Extract the (x, y) coordinate from the center of the cell holding the provided text.  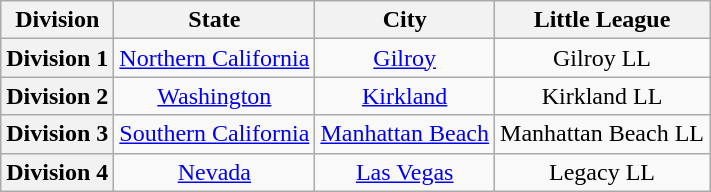
Division 3 (58, 134)
Kirkland (405, 96)
Division (58, 20)
Division 4 (58, 172)
Division 1 (58, 58)
Washington (214, 96)
Legacy LL (602, 172)
Gilroy (405, 58)
Division 2 (58, 96)
Northern California (214, 58)
Nevada (214, 172)
Manhattan Beach (405, 134)
Gilroy LL (602, 58)
Manhattan Beach LL (602, 134)
State (214, 20)
Little League (602, 20)
Las Vegas (405, 172)
Kirkland LL (602, 96)
City (405, 20)
Southern California (214, 134)
